Return the (X, Y) coordinate for the center point of the cell that contains the specified text.  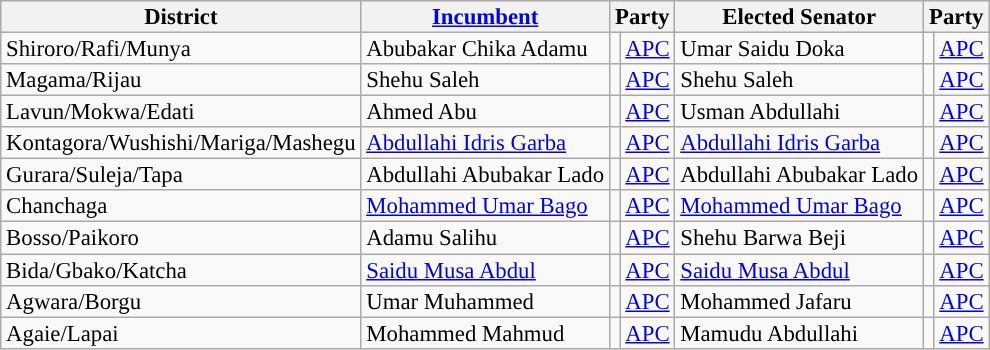
Kontagora/Wushishi/Mariga/Mashegu (181, 143)
Magama/Rijau (181, 80)
Adamu Salihu (485, 238)
Elected Senator (799, 17)
Bida/Gbako/Katcha (181, 270)
Chanchaga (181, 206)
Umar Saidu Doka (799, 49)
Gurara/Suleja/Tapa (181, 175)
Incumbent (485, 17)
Bosso/Paikoro (181, 238)
Mohammed Jafaru (799, 301)
Mamudu Abdullahi (799, 333)
Usman Abdullahi (799, 112)
Shiroro/Rafi/Munya (181, 49)
Abubakar Chika Adamu (485, 49)
Shehu Barwa Beji (799, 238)
Agwara/Borgu (181, 301)
Umar Muhammed (485, 301)
Mohammed Mahmud (485, 333)
Agaie/Lapai (181, 333)
Ahmed Abu (485, 112)
District (181, 17)
Lavun/Mokwa/Edati (181, 112)
